Extract the [x, y] coordinate from the center of the cell holding the provided text.  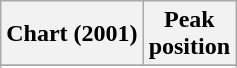
Chart (2001) [72, 34]
Peakposition [189, 34]
